Capture the cell that displays the provided text and extract its (x, y) central coordinate. 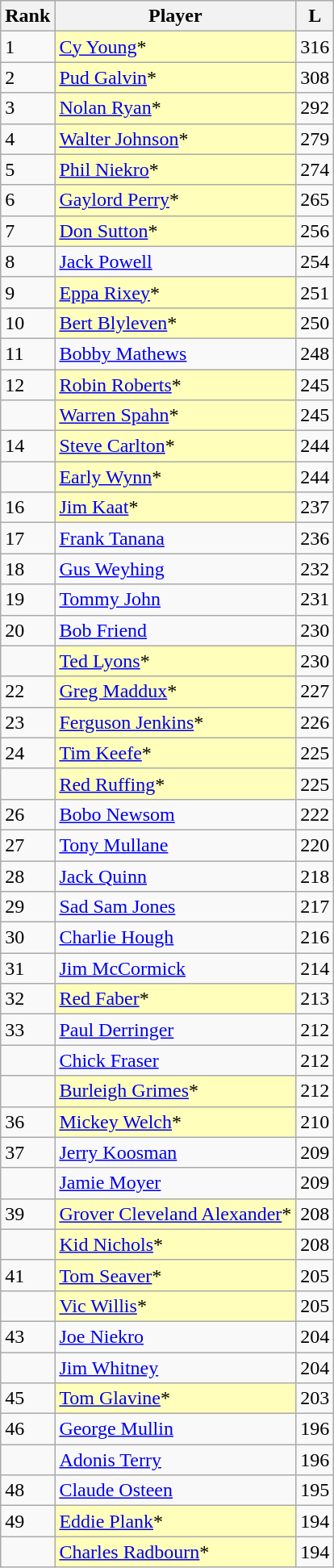
Jamie Moyer (176, 1183)
Early Wynn* (176, 477)
41 (27, 1275)
5 (27, 169)
4 (27, 139)
265 (315, 200)
46 (27, 1429)
Charlie Hough (176, 938)
Frank Tanana (176, 538)
Bert Blyleven* (176, 323)
218 (315, 876)
9 (27, 292)
27 (27, 845)
Player (176, 16)
45 (27, 1399)
10 (27, 323)
279 (315, 139)
256 (315, 231)
214 (315, 968)
Jerry Koosman (176, 1152)
Pud Galvin* (176, 77)
22 (27, 692)
George Mullin (176, 1429)
Steve Carlton* (176, 446)
39 (27, 1214)
24 (27, 753)
12 (27, 385)
217 (315, 907)
32 (27, 999)
Jim Kaat* (176, 508)
Red Faber* (176, 999)
3 (27, 108)
2 (27, 77)
Tony Mullane (176, 845)
7 (27, 231)
Eddie Plank* (176, 1521)
19 (27, 600)
Tommy John (176, 600)
Adonis Terry (176, 1460)
236 (315, 538)
14 (27, 446)
Burleigh Grimes* (176, 1091)
251 (315, 292)
36 (27, 1122)
Charles Radbourn* (176, 1552)
Bob Friend (176, 630)
Greg Maddux* (176, 692)
Ferguson Jenkins* (176, 722)
33 (27, 1030)
20 (27, 630)
Joe Niekro (176, 1336)
Robin Roberts* (176, 385)
Vic Willis* (176, 1306)
37 (27, 1152)
292 (315, 108)
210 (315, 1122)
Mickey Welch* (176, 1122)
231 (315, 600)
Kid Nichols* (176, 1244)
L (315, 16)
Cy Young* (176, 47)
48 (27, 1491)
23 (27, 722)
232 (315, 569)
227 (315, 692)
308 (315, 77)
Eppa Rixey* (176, 292)
Sad Sam Jones (176, 907)
Don Sutton* (176, 231)
Tom Glavine* (176, 1399)
216 (315, 938)
Jim Whitney (176, 1368)
Nolan Ryan* (176, 108)
Phil Niekro* (176, 169)
Gus Weyhing (176, 569)
Warren Spahn* (176, 416)
11 (27, 353)
226 (315, 722)
237 (315, 508)
254 (315, 261)
Red Ruffing* (176, 784)
49 (27, 1521)
31 (27, 968)
43 (27, 1336)
6 (27, 200)
16 (27, 508)
Chick Fraser (176, 1060)
222 (315, 814)
17 (27, 538)
220 (315, 845)
Jack Quinn (176, 876)
Gaylord Perry* (176, 200)
28 (27, 876)
Walter Johnson* (176, 139)
203 (315, 1399)
Bobby Mathews (176, 353)
Jack Powell (176, 261)
Claude Osteen (176, 1491)
30 (27, 938)
Jim McCormick (176, 968)
316 (315, 47)
213 (315, 999)
248 (315, 353)
18 (27, 569)
Bobo Newsom (176, 814)
274 (315, 169)
26 (27, 814)
Paul Derringer (176, 1030)
Ted Lyons* (176, 661)
1 (27, 47)
29 (27, 907)
Tom Seaver* (176, 1275)
Rank (27, 16)
8 (27, 261)
250 (315, 323)
Grover Cleveland Alexander* (176, 1214)
195 (315, 1491)
Tim Keefe* (176, 753)
